From the cell containing the given text, extract its center point as [x, y] coordinate. 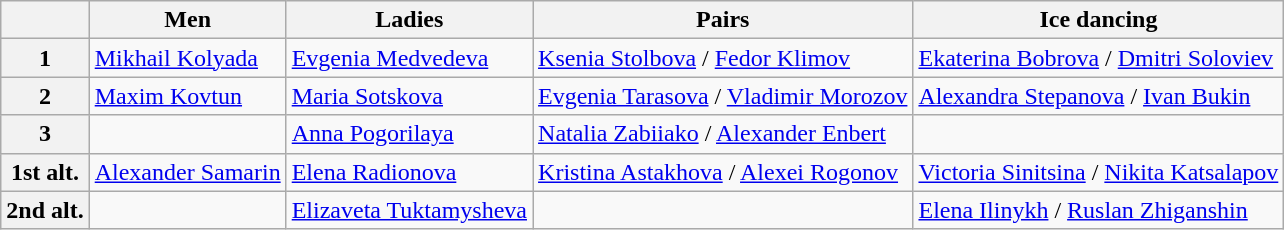
Alexander Samarin [188, 172]
1st alt. [45, 172]
Elena Ilinykh / Ruslan Zhiganshin [1098, 210]
Kristina Astakhova / Alexei Rogonov [723, 172]
1 [45, 58]
Evgenia Tarasova / Vladimir Morozov [723, 96]
Victoria Sinitsina / Nikita Katsalapov [1098, 172]
2 [45, 96]
Maxim Kovtun [188, 96]
Pairs [723, 20]
Maria Sotskova [409, 96]
Elizaveta Tuktamysheva [409, 210]
Ladies [409, 20]
Elena Radionova [409, 172]
Ice dancing [1098, 20]
Ksenia Stolbova / Fedor Klimov [723, 58]
3 [45, 134]
Men [188, 20]
2nd alt. [45, 210]
Ekaterina Bobrova / Dmitri Soloviev [1098, 58]
Natalia Zabiiako / Alexander Enbert [723, 134]
Anna Pogorilaya [409, 134]
Mikhail Kolyada [188, 58]
Evgenia Medvedeva [409, 58]
Alexandra Stepanova / Ivan Bukin [1098, 96]
